Locate the cell with the specified text and output its [X, Y] center coordinate. 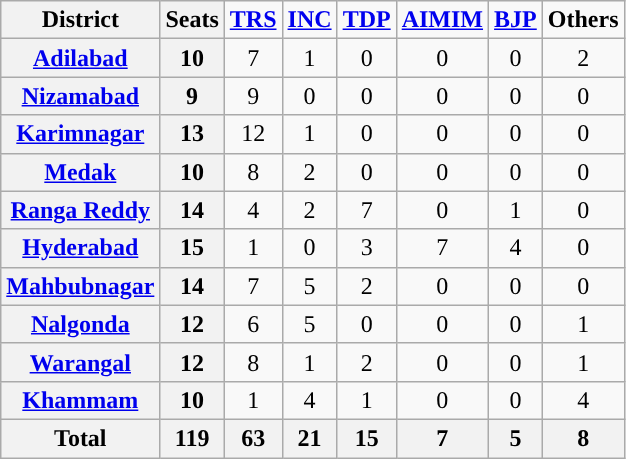
TRS [253, 20]
Khammam [80, 400]
Karimnagar [80, 134]
Seats [192, 20]
119 [192, 438]
AIMIM [442, 20]
Ranga Reddy [80, 210]
Nalgonda [80, 324]
Medak [80, 172]
Nizamabad [80, 96]
Others [583, 20]
13 [192, 134]
3 [366, 248]
Total [80, 438]
INC [310, 20]
Warangal [80, 362]
21 [310, 438]
Mahbubnagar [80, 286]
BJP [516, 20]
Adilabad [80, 58]
District [80, 20]
TDP [366, 20]
63 [253, 438]
6 [253, 324]
Hyderabad [80, 248]
